Capture the cell that displays the provided text and extract its [x, y] central coordinate. 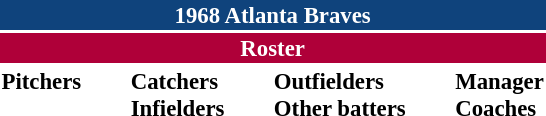
1968 Atlanta Braves [272, 15]
Roster [272, 48]
